Return [x, y] of the center of cell containing provided text 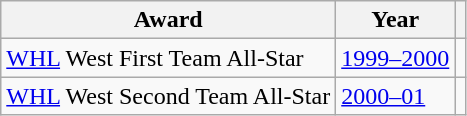
Award [168, 20]
Year [396, 20]
2000–01 [396, 96]
1999–2000 [396, 58]
WHL West First Team All-Star [168, 58]
WHL West Second Team All-Star [168, 96]
